Provide the [x, y] coordinate of the cell's center where the given text is located.  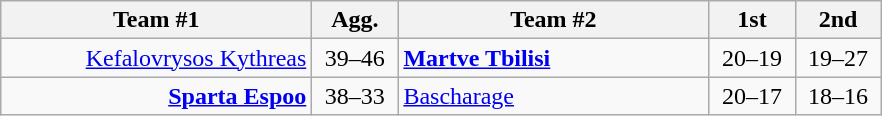
Team #2 [554, 20]
20–19 [752, 58]
1st [752, 20]
Sparta Espoo [156, 96]
38–33 [355, 96]
Agg. [355, 20]
Team #1 [156, 20]
19–27 [838, 58]
Kefalovrysos Kythreas [156, 58]
39–46 [355, 58]
20–17 [752, 96]
Martve Tbilisi [554, 58]
18–16 [838, 96]
Bascharage [554, 96]
2nd [838, 20]
